Find where the given text appears and provide that cell's center as [X, Y] coordinate. 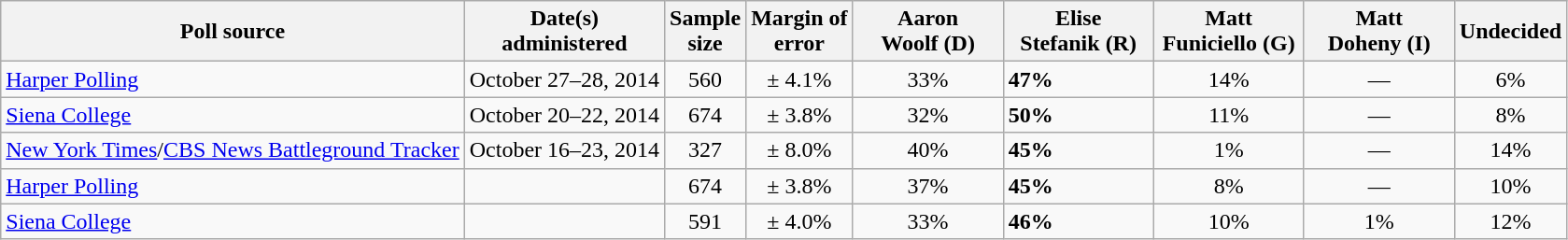
47% [1078, 79]
560 [706, 79]
± 8.0% [799, 150]
AaronWoolf (D) [928, 32]
40% [928, 150]
October 20–22, 2014 [564, 115]
12% [1510, 221]
46% [1078, 221]
37% [928, 186]
11% [1229, 115]
MattFuniciello (G) [1229, 32]
October 27–28, 2014 [564, 79]
Margin oferror [799, 32]
± 4.1% [799, 79]
6% [1510, 79]
October 16–23, 2014 [564, 150]
MattDoheny (I) [1378, 32]
50% [1078, 115]
Date(s)administered [564, 32]
EliseStefanik (R) [1078, 32]
Undecided [1510, 32]
New York Times/CBS News Battleground Tracker [233, 150]
Samplesize [706, 32]
327 [706, 150]
32% [928, 115]
591 [706, 221]
Poll source [233, 32]
± 4.0% [799, 221]
